Detect which cell encompasses the target text, then output its [X, Y] center coordinate. 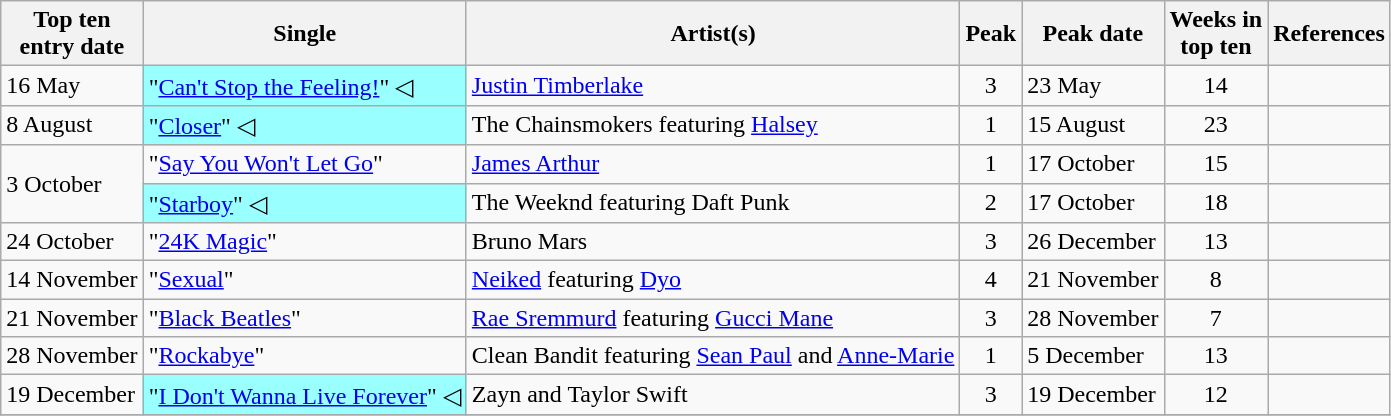
Single [304, 34]
4 [991, 280]
"Can't Stop the Feeling!" ◁ [304, 86]
Rae Sremmurd featuring Gucci Mane [713, 318]
The Weeknd featuring Daft Punk [713, 203]
"I Don't Wanna Live Forever" ◁ [304, 395]
James Arthur [713, 164]
14 November [72, 280]
Justin Timberlake [713, 86]
"Rockabye" [304, 356]
Top tenentry date [72, 34]
"Black Beatles" [304, 318]
Neiked featuring Dyo [713, 280]
5 December [1093, 356]
Bruno Mars [713, 242]
References [1330, 34]
24 October [72, 242]
23 [1216, 125]
15 August [1093, 125]
23 May [1093, 86]
8 August [72, 125]
Artist(s) [713, 34]
Peak [991, 34]
14 [1216, 86]
18 [1216, 203]
Clean Bandit featuring Sean Paul and Anne-Marie [713, 356]
15 [1216, 164]
"Say You Won't Let Go" [304, 164]
7 [1216, 318]
26 December [1093, 242]
Zayn and Taylor Swift [713, 395]
"Starboy" ◁ [304, 203]
12 [1216, 395]
"24K Magic" [304, 242]
Weeks intop ten [1216, 34]
16 May [72, 86]
Peak date [1093, 34]
The Chainsmokers featuring Halsey [713, 125]
"Sexual" [304, 280]
2 [991, 203]
"Closer" ◁ [304, 125]
3 October [72, 184]
8 [1216, 280]
